Capture the cell that displays the provided text and extract its [x, y] central coordinate. 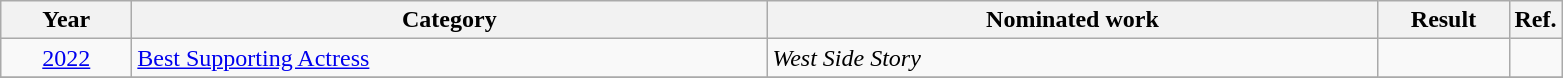
Nominated work [1072, 20]
Result [1444, 20]
Year [66, 20]
West Side Story [1072, 58]
Best Supporting Actress [450, 58]
2022 [66, 58]
Ref. [1536, 20]
Category [450, 20]
